Capture the cell that displays the provided text and extract its [X, Y] central coordinate. 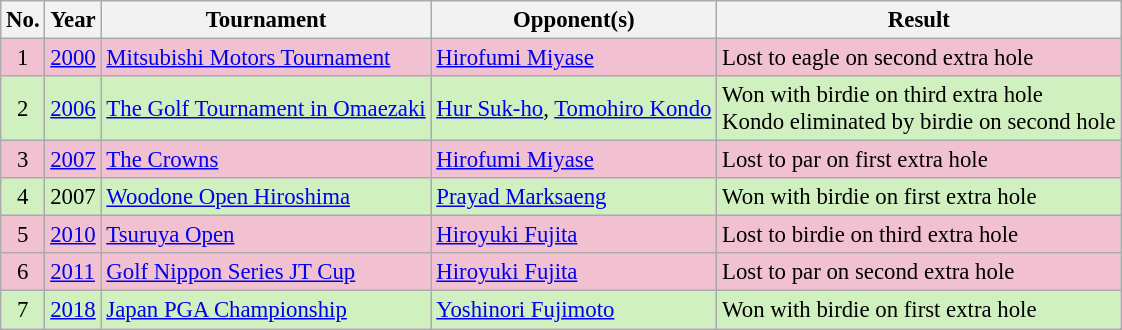
No. [23, 20]
2011 [73, 273]
Yoshinori Fujimoto [574, 310]
Lost to birdie on third extra hole [919, 235]
The Golf Tournament in Omaezaki [266, 108]
Mitsubishi Motors Tournament [266, 58]
Woodone Open Hiroshima [266, 197]
Result [919, 20]
Tsuruya Open [266, 235]
2 [23, 108]
Japan PGA Championship [266, 310]
Hur Suk-ho, Tomohiro Kondo [574, 108]
Opponent(s) [574, 20]
3 [23, 160]
Golf Nippon Series JT Cup [266, 273]
Lost to par on first extra hole [919, 160]
2006 [73, 108]
Prayad Marksaeng [574, 197]
7 [23, 310]
2010 [73, 235]
1 [23, 58]
The Crowns [266, 160]
6 [23, 273]
Lost to eagle on second extra hole [919, 58]
4 [23, 197]
2018 [73, 310]
Year [73, 20]
Tournament [266, 20]
Won with birdie on third extra holeKondo eliminated by birdie on second hole [919, 108]
5 [23, 235]
2000 [73, 58]
Lost to par on second extra hole [919, 273]
